Determine the [x, y] coordinate at the center of the cell enclosing the given text.  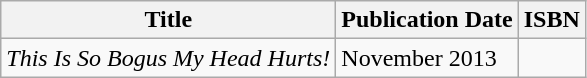
November 2013 [427, 58]
Publication Date [427, 20]
ISBN [552, 20]
Title [168, 20]
This Is So Bogus My Head Hurts! [168, 58]
